Capture the cell that displays the provided text and extract its (x, y) central coordinate. 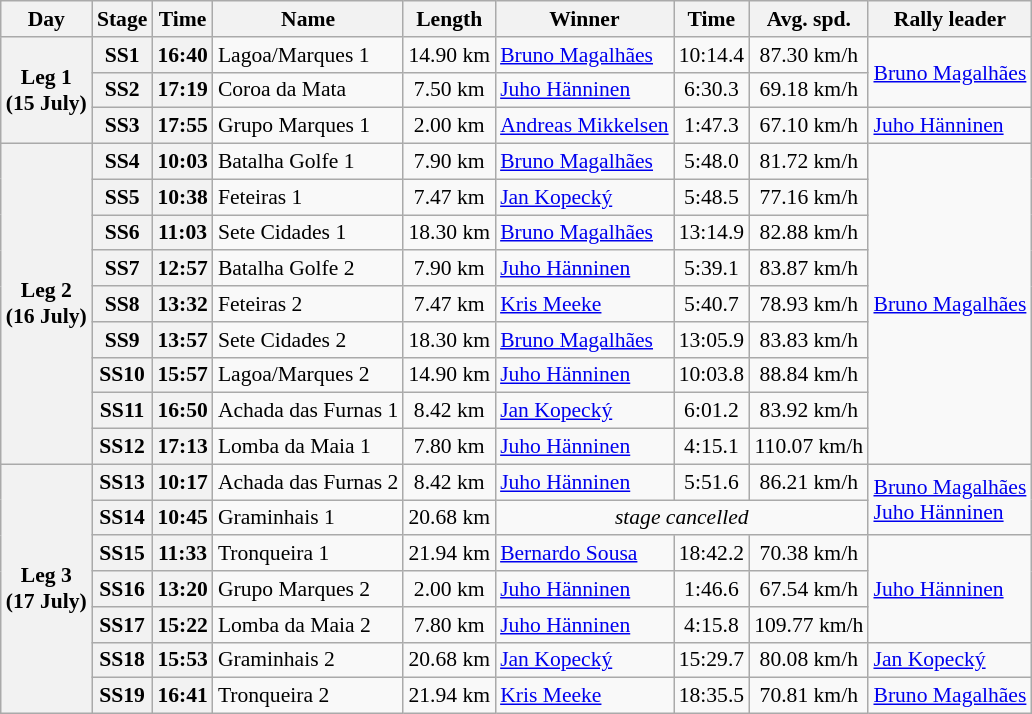
SS5 (122, 197)
10:45 (182, 518)
Name (308, 19)
10:03.8 (712, 375)
Graminhais 2 (308, 660)
stage cancelled (682, 518)
Leg 1(15 July) (46, 90)
109.77 km/h (808, 625)
Grupo Marques 2 (308, 589)
13:57 (182, 340)
70.81 km/h (808, 696)
69.18 km/h (808, 90)
17:55 (182, 126)
13:05.9 (712, 340)
18:35.5 (712, 696)
Coroa da Mata (308, 90)
Tronqueira 2 (308, 696)
Grupo Marques 1 (308, 126)
5:48.5 (712, 197)
13:14.9 (712, 233)
78.93 km/h (808, 304)
67.54 km/h (808, 589)
77.16 km/h (808, 197)
Batalha Golfe 2 (308, 269)
1:46.6 (712, 589)
SS3 (122, 126)
83.83 km/h (808, 340)
16:40 (182, 55)
Achada das Furnas 1 (308, 411)
88.84 km/h (808, 375)
SS16 (122, 589)
1:47.3 (712, 126)
Bruno Magalhães Juho Hänninen (950, 500)
Achada das Furnas 2 (308, 482)
Lomba da Maia 2 (308, 625)
SS8 (122, 304)
Lagoa/Marques 1 (308, 55)
5:40.7 (712, 304)
SS10 (122, 375)
SS15 (122, 554)
Leg 2(16 July) (46, 304)
10:03 (182, 162)
Lomba da Maia 1 (308, 447)
67.10 km/h (808, 126)
4:15.1 (712, 447)
Day (46, 19)
SS17 (122, 625)
15:53 (182, 660)
10:14.4 (712, 55)
SS19 (122, 696)
Stage (122, 19)
Avg. spd. (808, 19)
17:13 (182, 447)
80.08 km/h (808, 660)
Batalha Golfe 1 (308, 162)
Length (449, 19)
6:30.3 (712, 90)
12:57 (182, 269)
7.50 km (449, 90)
16:50 (182, 411)
5:48.0 (712, 162)
83.92 km/h (808, 411)
SS11 (122, 411)
17:19 (182, 90)
13:20 (182, 589)
Winner (584, 19)
10:17 (182, 482)
18:42.2 (712, 554)
4:15.8 (712, 625)
87.30 km/h (808, 55)
Rally leader (950, 19)
86.21 km/h (808, 482)
110.07 km/h (808, 447)
10:38 (182, 197)
SS4 (122, 162)
Feteiras 2 (308, 304)
15:57 (182, 375)
16:41 (182, 696)
70.38 km/h (808, 554)
Andreas Mikkelsen (584, 126)
Leg 3(17 July) (46, 588)
15:29.7 (712, 660)
SS7 (122, 269)
Sete Cidades 2 (308, 340)
SS1 (122, 55)
SS12 (122, 447)
81.72 km/h (808, 162)
11:33 (182, 554)
Sete Cidades 1 (308, 233)
Tronqueira 1 (308, 554)
5:51.6 (712, 482)
11:03 (182, 233)
13:32 (182, 304)
SS14 (122, 518)
Feteiras 1 (308, 197)
Bernardo Sousa (584, 554)
15:22 (182, 625)
SS6 (122, 233)
SS9 (122, 340)
83.87 km/h (808, 269)
SS18 (122, 660)
Graminhais 1 (308, 518)
5:39.1 (712, 269)
6:01.2 (712, 411)
SS13 (122, 482)
Lagoa/Marques 2 (308, 375)
82.88 km/h (808, 233)
SS2 (122, 90)
